Determine the (X, Y) coordinate at the center of the cell enclosing the given text.  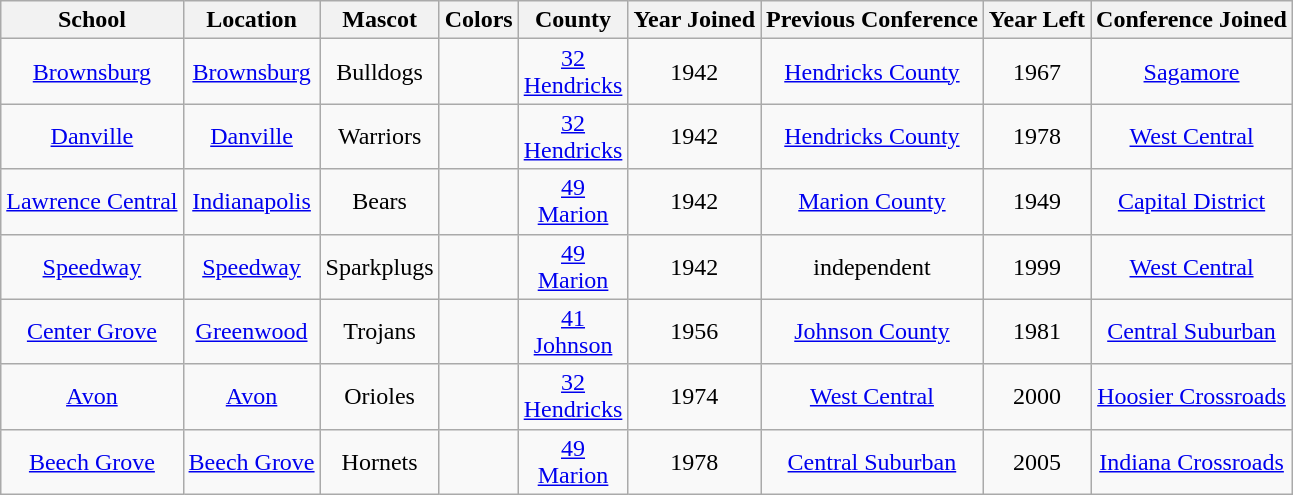
Johnson County (872, 332)
1956 (694, 332)
Indianapolis (252, 202)
Year Joined (694, 20)
Trojans (380, 332)
1974 (694, 396)
Bulldogs (380, 72)
Lawrence Central (92, 202)
Sagamore (1192, 72)
School (92, 20)
Indiana Crossroads (1192, 462)
Marion County (872, 202)
2000 (1036, 396)
Conference Joined (1192, 20)
Year Left (1036, 20)
Mascot (380, 20)
1949 (1036, 202)
1967 (1036, 72)
Warriors (380, 136)
Hoosier Crossroads (1192, 396)
Sparkplugs (380, 266)
41 Johnson (573, 332)
County (573, 20)
Orioles (380, 396)
Location (252, 20)
1999 (1036, 266)
Capital District (1192, 202)
Previous Conference (872, 20)
independent (872, 266)
2005 (1036, 462)
Center Grove (92, 332)
Colors (478, 20)
Greenwood (252, 332)
Hornets (380, 462)
Bears (380, 202)
1981 (1036, 332)
